Scan for the cell matching the given text and deliver its [X, Y] coordinate at center. 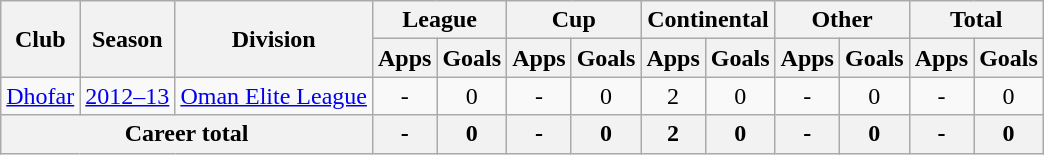
Division [274, 39]
Season [128, 39]
Club [40, 39]
Career total [187, 134]
Cup [574, 20]
Continental [708, 20]
Oman Elite League [274, 96]
Dhofar [40, 96]
2012–13 [128, 96]
Other [842, 20]
League [439, 20]
Total [976, 20]
